Search for the cell housing the specified text and yield its [x, y] center coordinate. 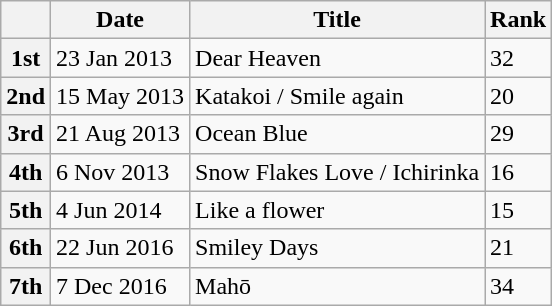
Date [120, 20]
Mahō [338, 286]
15 May 2013 [120, 96]
4th [26, 172]
29 [518, 134]
Katakoi / Smile again [338, 96]
Title [338, 20]
6 Nov 2013 [120, 172]
21 [518, 248]
7 Dec 2016 [120, 286]
21 Aug 2013 [120, 134]
16 [518, 172]
2nd [26, 96]
4 Jun 2014 [120, 210]
3rd [26, 134]
15 [518, 210]
Rank [518, 20]
Snow Flakes Love / Ichirinka [338, 172]
7th [26, 286]
Smiley Days [338, 248]
20 [518, 96]
34 [518, 286]
5th [26, 210]
1st [26, 58]
23 Jan 2013 [120, 58]
6th [26, 248]
Dear Heaven [338, 58]
Like a flower [338, 210]
32 [518, 58]
Ocean Blue [338, 134]
22 Jun 2016 [120, 248]
